For the text-containing cell, return its midpoint in [X, Y] coordinate format. 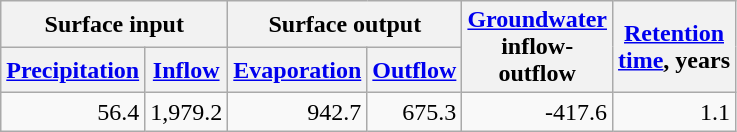
Surface input [114, 24]
Retentiontime, years [674, 47]
Groundwaterinflow-outflow [538, 47]
942.7 [298, 112]
Evaporation [298, 70]
1,979.2 [186, 112]
1.1 [674, 112]
675.3 [414, 112]
Inflow [186, 70]
-417.6 [538, 112]
Precipitation [73, 70]
Outflow [414, 70]
56.4 [73, 112]
Surface output [345, 24]
